Determine the (X, Y) coordinate at the center of the cell enclosing the given text.  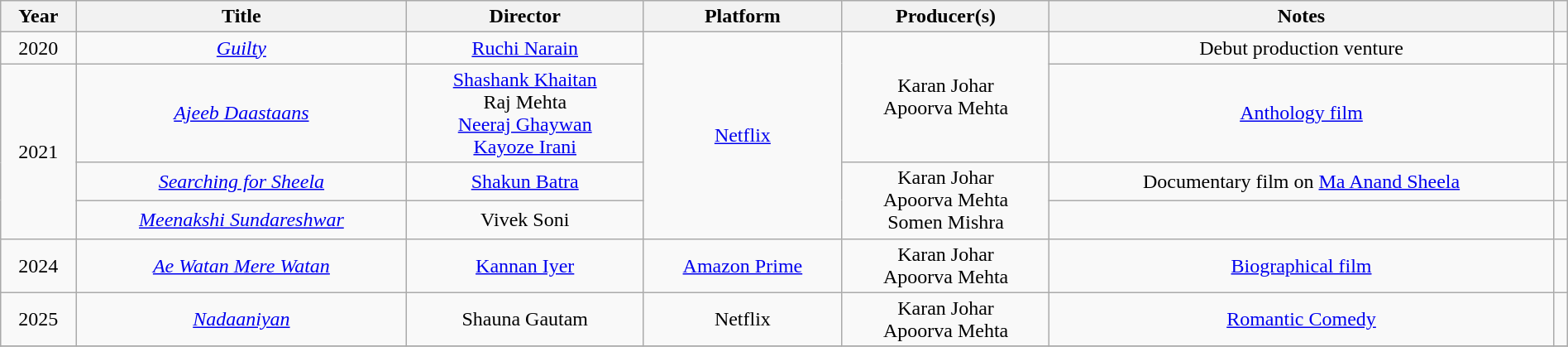
Amazon Prime (743, 265)
Meenakshi Sundareshwar (241, 219)
Director (525, 17)
Platform (743, 17)
Karan Johar Apoorva Mehta Somen Mishra (946, 200)
2024 (38, 265)
Debut production venture (1302, 48)
Ae Watan Mere Watan (241, 265)
2021 (38, 151)
2025 (38, 320)
Ruchi Narain (525, 48)
Year (38, 17)
Shakun Batra (525, 181)
Biographical film (1302, 265)
Producer(s) (946, 17)
Title (241, 17)
Ajeeb Daastaans (241, 113)
Nadaaniyan (241, 320)
Shashank Khaitan Raj Mehta Neeraj Ghaywan Kayoze Irani (525, 113)
Notes (1302, 17)
Kannan Iyer (525, 265)
2020 (38, 48)
Documentary film on Ma Anand Sheela (1302, 181)
Romantic Comedy (1302, 320)
Anthology film (1302, 113)
Shauna Gautam (525, 320)
Guilty (241, 48)
Searching for Sheela (241, 181)
Vivek Soni (525, 219)
